Return the [X, Y] coordinate for the center point of the cell that contains the specified text.  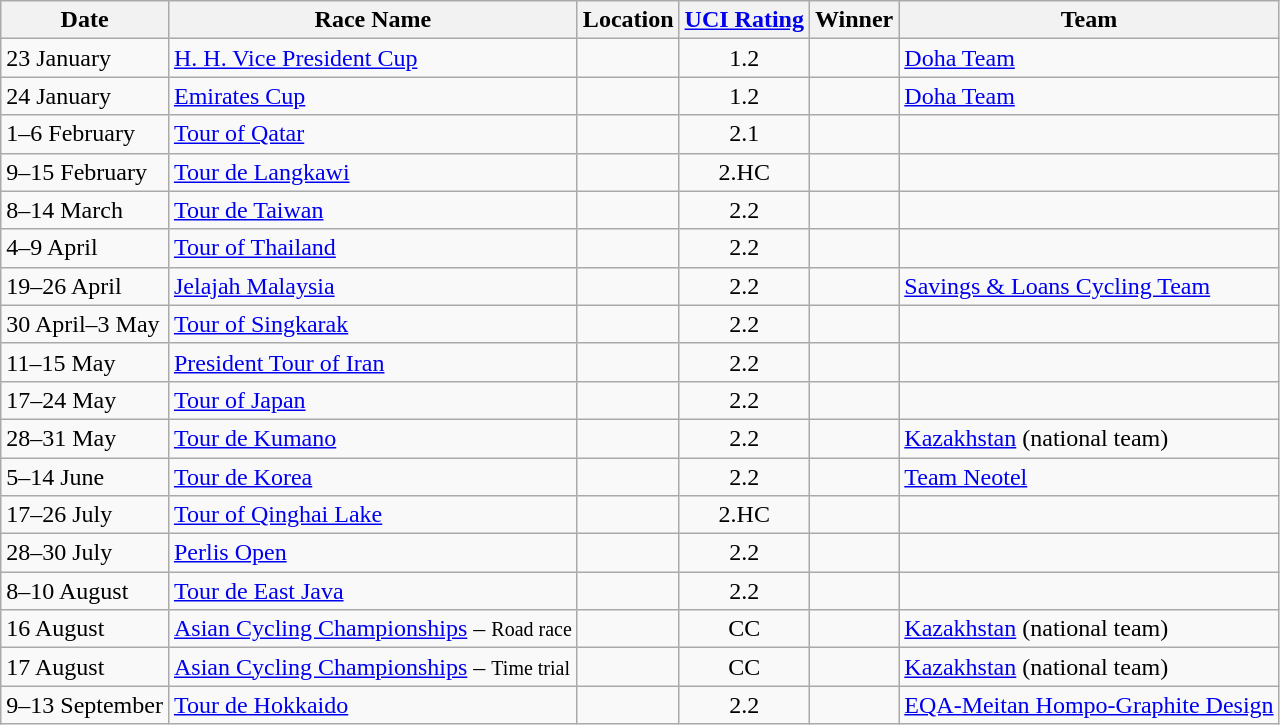
23 January [85, 58]
Tour of Qatar [372, 134]
28–30 July [85, 553]
1–6 February [85, 134]
President Tour of Iran [372, 362]
Savings & Loans Cycling Team [1089, 286]
Tour de East Java [372, 591]
Team Neotel [1089, 477]
30 April–3 May [85, 324]
H. H. Vice President Cup [372, 58]
24 January [85, 96]
17–26 July [85, 515]
28–31 May [85, 438]
Emirates Cup [372, 96]
Date [85, 20]
Jelajah Malaysia [372, 286]
8–14 March [85, 210]
4–9 April [85, 248]
Tour de Kumano [372, 438]
Location [628, 20]
17–24 May [85, 400]
9–13 September [85, 705]
19–26 April [85, 286]
Winner [854, 20]
11–15 May [85, 362]
16 August [85, 629]
Tour of Japan [372, 400]
Team [1089, 20]
Asian Cycling Championships – Road race [372, 629]
Race Name [372, 20]
17 August [85, 667]
Asian Cycling Championships – Time trial [372, 667]
Tour of Singkarak [372, 324]
8–10 August [85, 591]
9–15 February [85, 172]
UCI Rating [744, 20]
Tour de Korea [372, 477]
Tour de Langkawi [372, 172]
Tour de Taiwan [372, 210]
Perlis Open [372, 553]
Tour of Qinghai Lake [372, 515]
EQA-Meitan Hompo-Graphite Design [1089, 705]
Tour of Thailand [372, 248]
5–14 June [85, 477]
Tour de Hokkaido [372, 705]
2.1 [744, 134]
